From the cell containing the given text, extract its center point as [X, Y] coordinate. 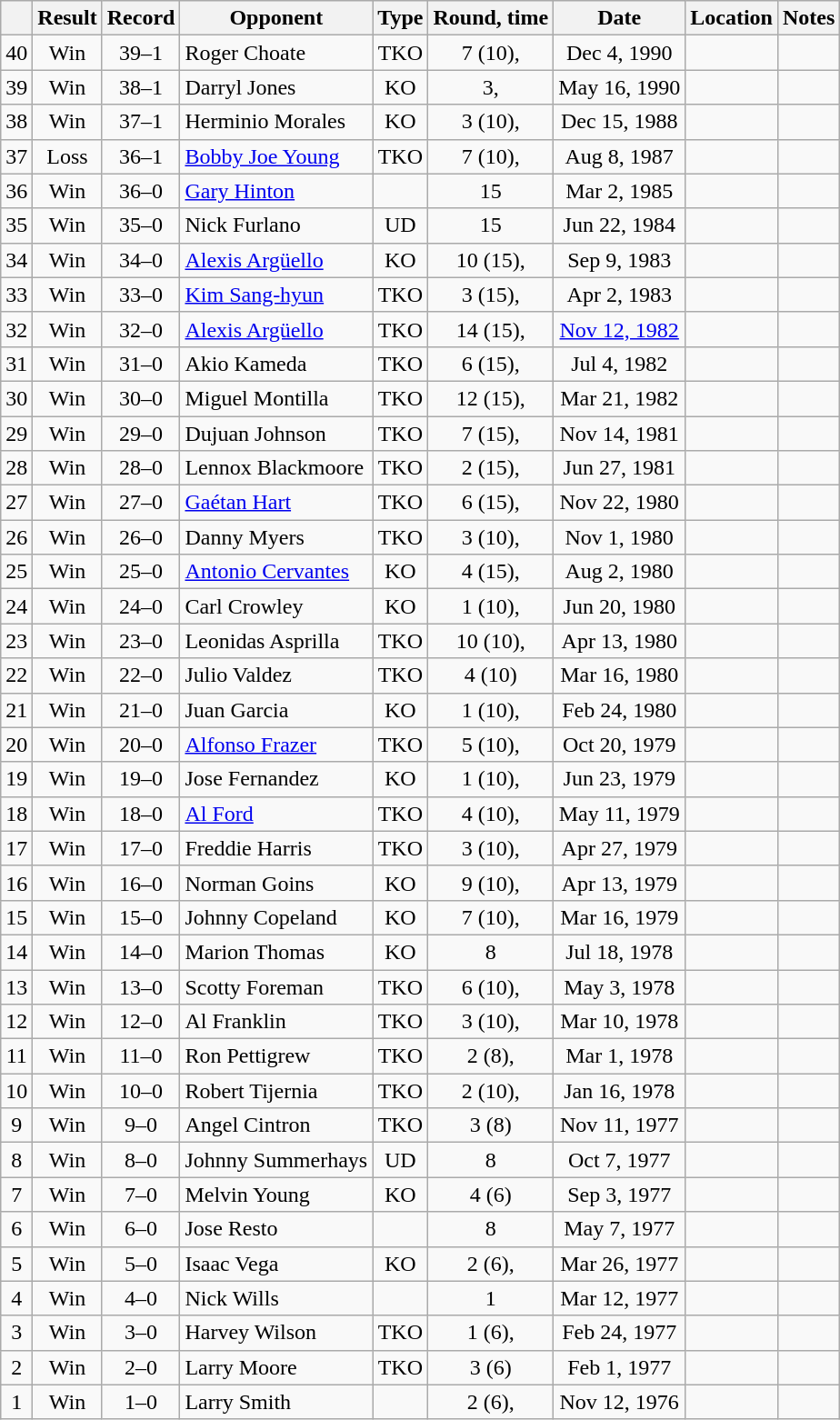
Feb 24, 1977 [620, 1333]
7–0 [141, 1195]
Marion Thomas [276, 952]
Aug 8, 1987 [620, 156]
Mar 12, 1977 [620, 1298]
Mar 16, 1979 [620, 917]
3 [16, 1333]
Jul 18, 1978 [620, 952]
26 [16, 537]
Al Franklin [276, 1022]
35–0 [141, 225]
3, [491, 87]
36–0 [141, 191]
Sep 9, 1983 [620, 260]
Mar 21, 1982 [620, 398]
Loss [67, 156]
Type [400, 18]
9 (10), [491, 883]
Jun 23, 1979 [620, 779]
Apr 2, 1983 [620, 295]
32–0 [141, 329]
Freddie Harris [276, 848]
Darryl Jones [276, 87]
5 [16, 1264]
30–0 [141, 398]
21 [16, 710]
23 [16, 641]
31 [16, 364]
12 (15), [491, 398]
26–0 [141, 537]
39–1 [141, 53]
Apr 27, 1979 [620, 848]
17 [16, 848]
Mar 10, 1978 [620, 1022]
Location [732, 18]
Nov 14, 1981 [620, 434]
24–0 [141, 606]
Nick Furlano [276, 225]
2–0 [141, 1367]
7 (15), [491, 434]
9 [16, 1125]
Nov 12, 1982 [620, 329]
27–0 [141, 503]
6 [16, 1229]
10 (10), [491, 641]
28 [16, 468]
Oct 20, 1979 [620, 745]
15–0 [141, 917]
30 [16, 398]
Feb 24, 1980 [620, 710]
14 [16, 952]
Nick Wills [276, 1298]
25–0 [141, 572]
Johnny Summerhays [276, 1160]
32 [16, 329]
Nov 1, 1980 [620, 537]
1–0 [141, 1402]
31–0 [141, 364]
Feb 1, 1977 [620, 1367]
Oct 7, 1977 [620, 1160]
21–0 [141, 710]
18 [16, 814]
Sep 3, 1977 [620, 1195]
9–0 [141, 1125]
14 (15), [491, 329]
28–0 [141, 468]
2 (10), [491, 1091]
Akio Kameda [276, 364]
37 [16, 156]
14–0 [141, 952]
Mar 2, 1985 [620, 191]
12–0 [141, 1022]
17–0 [141, 848]
Gary Hinton [276, 191]
3 (15), [491, 295]
27 [16, 503]
33–0 [141, 295]
Norman Goins [276, 883]
5–0 [141, 1264]
2 [16, 1367]
Mar 16, 1980 [620, 675]
Dujuan Johnson [276, 434]
Larry Moore [276, 1367]
13 [16, 986]
Opponent [276, 18]
Julio Valdez [276, 675]
Apr 13, 1980 [620, 641]
37–1 [141, 122]
May 7, 1977 [620, 1229]
10 (15), [491, 260]
Nov 11, 1977 [620, 1125]
4 (15), [491, 572]
Dec 15, 1988 [620, 122]
8–0 [141, 1160]
5 (10), [491, 745]
Nov 22, 1980 [620, 503]
4 (6) [491, 1195]
Jose Fernandez [276, 779]
Mar 26, 1977 [620, 1264]
Notes [808, 18]
Antonio Cervantes [276, 572]
Dec 4, 1990 [620, 53]
18–0 [141, 814]
Alfonso Frazer [276, 745]
Leonidas Asprilla [276, 641]
12 [16, 1022]
Gaétan Hart [276, 503]
13–0 [141, 986]
Scotty Foreman [276, 986]
3 (6) [491, 1367]
7 [16, 1195]
Miguel Montilla [276, 398]
33 [16, 295]
11–0 [141, 1056]
1 (6), [491, 1333]
20–0 [141, 745]
25 [16, 572]
20 [16, 745]
Jun 27, 1981 [620, 468]
2 (15), [491, 468]
Kim Sang-hyun [276, 295]
19 [16, 779]
Herminio Morales [276, 122]
3–0 [141, 1333]
39 [16, 87]
Round, time [491, 18]
4 (10), [491, 814]
Roger Choate [276, 53]
29 [16, 434]
36–1 [141, 156]
Jun 20, 1980 [620, 606]
6–0 [141, 1229]
May 11, 1979 [620, 814]
40 [16, 53]
4 (10) [491, 675]
Johnny Copeland [276, 917]
4 [16, 1298]
22–0 [141, 675]
Jul 4, 1982 [620, 364]
Danny Myers [276, 537]
Nov 12, 1976 [620, 1402]
10–0 [141, 1091]
6 (10), [491, 986]
May 3, 1978 [620, 986]
Lennox Blackmoore [276, 468]
Result [67, 18]
Isaac Vega [276, 1264]
38–1 [141, 87]
35 [16, 225]
34 [16, 260]
22 [16, 675]
23–0 [141, 641]
16–0 [141, 883]
Harvey Wilson [276, 1333]
Larry Smith [276, 1402]
Aug 2, 1980 [620, 572]
Ron Pettigrew [276, 1056]
2 (8), [491, 1056]
Bobby Joe Young [276, 156]
Jan 16, 1978 [620, 1091]
4–0 [141, 1298]
Al Ford [276, 814]
16 [16, 883]
Date [620, 18]
Robert Tijernia [276, 1091]
May 16, 1990 [620, 87]
Juan Garcia [276, 710]
Jun 22, 1984 [620, 225]
34–0 [141, 260]
Jose Resto [276, 1229]
Angel Cintron [276, 1125]
36 [16, 191]
11 [16, 1056]
38 [16, 122]
Carl Crowley [276, 606]
3 (8) [491, 1125]
19–0 [141, 779]
Mar 1, 1978 [620, 1056]
29–0 [141, 434]
10 [16, 1091]
24 [16, 606]
Apr 13, 1979 [620, 883]
Record [141, 18]
Melvin Young [276, 1195]
